Search for the cell housing the specified text and yield its [x, y] center coordinate. 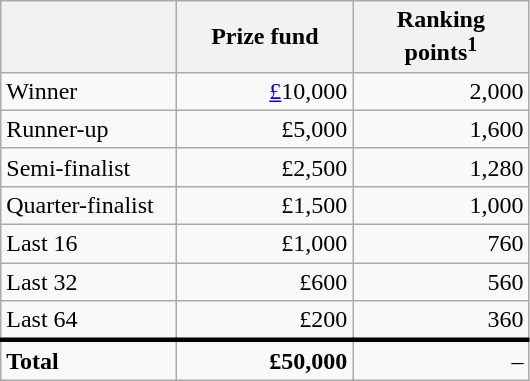
Quarter-finalist [89, 205]
£5,000 [265, 129]
Ranking points1 [441, 37]
– [441, 360]
Total [89, 360]
1,600 [441, 129]
£50,000 [265, 360]
Semi-finalist [89, 167]
760 [441, 244]
£1,500 [265, 205]
Runner-up [89, 129]
1,280 [441, 167]
£600 [265, 282]
Last 64 [89, 321]
Prize fund [265, 37]
£1,000 [265, 244]
£10,000 [265, 91]
Last 32 [89, 282]
2,000 [441, 91]
1,000 [441, 205]
Winner [89, 91]
Last 16 [89, 244]
£200 [265, 321]
360 [441, 321]
£2,500 [265, 167]
560 [441, 282]
